Scan for the cell matching the given text and deliver its (X, Y) coordinate at center. 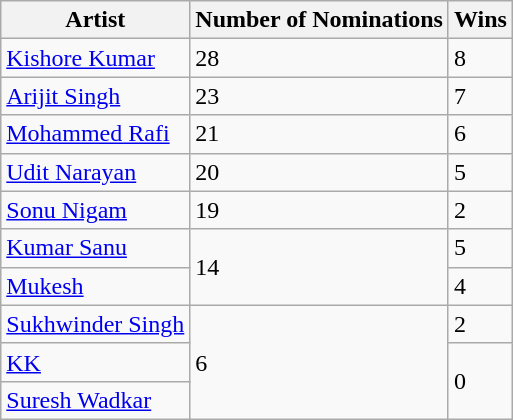
Suresh Wadkar (96, 400)
Sonu Nigam (96, 210)
4 (480, 286)
Sukhwinder Singh (96, 324)
21 (320, 134)
19 (320, 210)
KK (96, 362)
Mukesh (96, 286)
Udit Narayan (96, 172)
28 (320, 58)
Kishore Kumar (96, 58)
Wins (480, 20)
14 (320, 267)
7 (480, 96)
Artist (96, 20)
Kumar Sanu (96, 248)
0 (480, 381)
23 (320, 96)
Number of Nominations (320, 20)
Arijit Singh (96, 96)
Mohammed Rafi (96, 134)
8 (480, 58)
20 (320, 172)
